Identify which cell holds the provided text, then report its [X, Y] central coordinate. 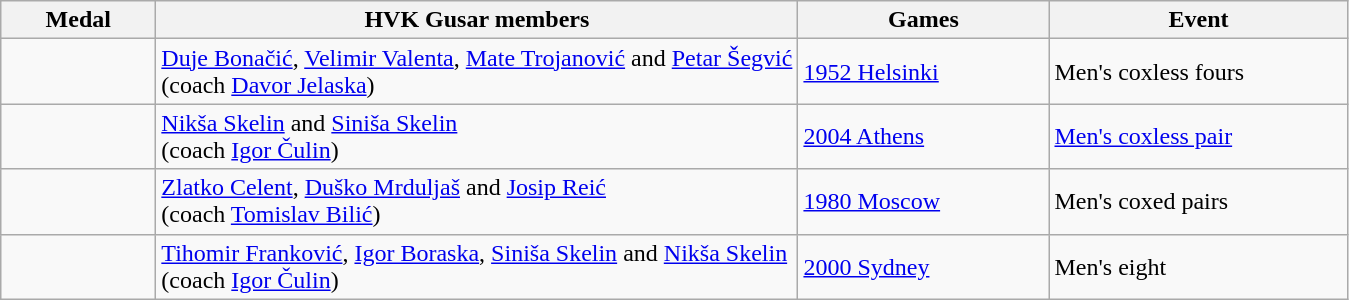
HVK Gusar members [477, 20]
Men's coxed pairs [1198, 202]
Men's coxless pair [1198, 136]
Games [924, 20]
Zlatko Celent, Duško Mrduljaš and Josip Reić(coach Tomislav Bilić) [477, 202]
Men's eight [1198, 266]
2000 Sydney [924, 266]
Men's coxless fours [1198, 72]
1980 Moscow [924, 202]
Event [1198, 20]
Tihomir Franković, Igor Boraska, Siniša Skelin and Nikša Skelin(coach Igor Čulin) [477, 266]
2004 Athens [924, 136]
Nikša Skelin and Siniša Skelin(coach Igor Čulin) [477, 136]
Medal [78, 20]
1952 Helsinki [924, 72]
Duje Bonačić, Velimir Valenta, Mate Trojanović and Petar Šegvić(coach Davor Jelaska) [477, 72]
